Scan for the cell matching the given text and deliver its (X, Y) coordinate at center. 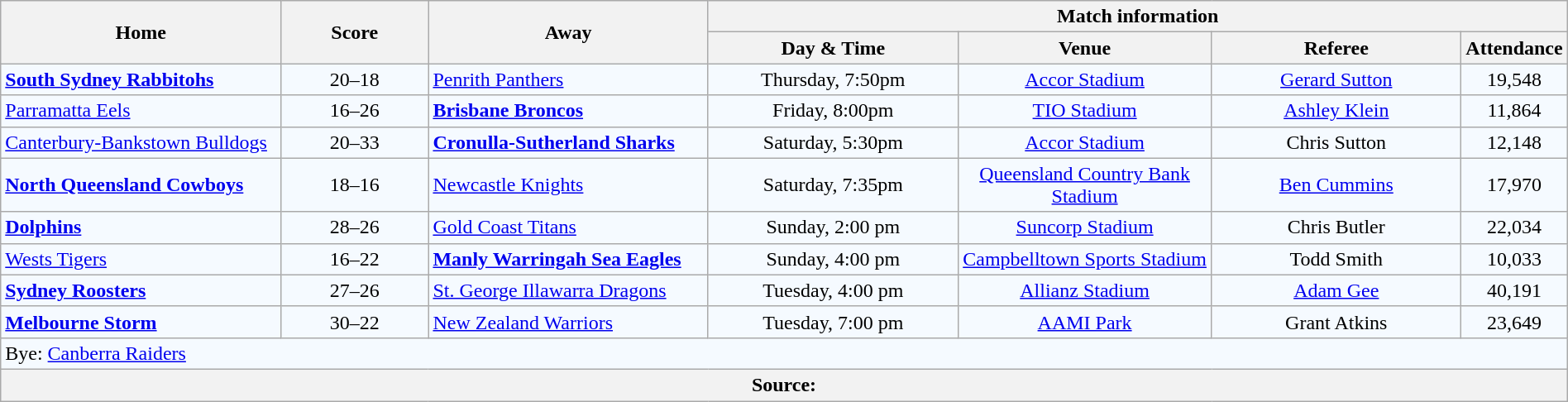
Saturday, 5:30pm (833, 142)
16–22 (355, 259)
12,148 (1514, 142)
Queensland Country Bank Stadium (1084, 185)
Saturday, 7:35pm (833, 185)
Sunday, 2:00 pm (833, 227)
Bye: Canberra Raiders (784, 353)
Parramatta Eels (141, 111)
Referee (1336, 48)
Chris Sutton (1336, 142)
North Queensland Cowboys (141, 185)
23,649 (1514, 322)
Todd Smith (1336, 259)
Tuesday, 4:00 pm (833, 290)
Suncorp Stadium (1084, 227)
Manly Warringah Sea Eagles (568, 259)
22,034 (1514, 227)
Friday, 8:00pm (833, 111)
30–22 (355, 322)
28–26 (355, 227)
Ashley Klein (1336, 111)
Score (355, 32)
Sunday, 4:00 pm (833, 259)
Home (141, 32)
Newcastle Knights (568, 185)
AAMI Park (1084, 322)
Venue (1084, 48)
16–26 (355, 111)
Melbourne Storm (141, 322)
11,864 (1514, 111)
Canterbury-Bankstown Bulldogs (141, 142)
Match information (1138, 17)
Campbelltown Sports Stadium (1084, 259)
Allianz Stadium (1084, 290)
40,191 (1514, 290)
20–18 (355, 79)
27–26 (355, 290)
South Sydney Rabbitohs (141, 79)
Gerard Sutton (1336, 79)
Chris Butler (1336, 227)
Sydney Roosters (141, 290)
St. George Illawarra Dragons (568, 290)
Tuesday, 7:00 pm (833, 322)
Penrith Panthers (568, 79)
TIO Stadium (1084, 111)
New Zealand Warriors (568, 322)
Brisbane Broncos (568, 111)
Grant Atkins (1336, 322)
Adam Gee (1336, 290)
18–16 (355, 185)
Day & Time (833, 48)
Attendance (1514, 48)
Thursday, 7:50pm (833, 79)
Source: (784, 385)
Away (568, 32)
Cronulla-Sutherland Sharks (568, 142)
10,033 (1514, 259)
Wests Tigers (141, 259)
Dolphins (141, 227)
20–33 (355, 142)
Gold Coast Titans (568, 227)
19,548 (1514, 79)
Ben Cummins (1336, 185)
17,970 (1514, 185)
